Find where the given text appears and provide that cell's center as [X, Y] coordinate. 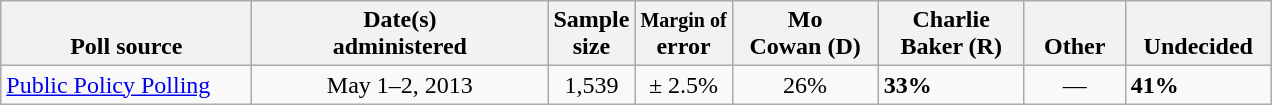
Poll source [126, 34]
41% [1198, 85]
Public Policy Polling [126, 85]
Undecided [1198, 34]
Other [1074, 34]
± 2.5% [684, 85]
MoCowan (D) [805, 34]
33% [951, 85]
CharlieBaker (R) [951, 34]
Margin oferror [684, 34]
Date(s)administered [400, 34]
May 1–2, 2013 [400, 85]
Samplesize [592, 34]
1,539 [592, 85]
26% [805, 85]
— [1074, 85]
